Detect which cell encompasses the target text, then output its [x, y] center coordinate. 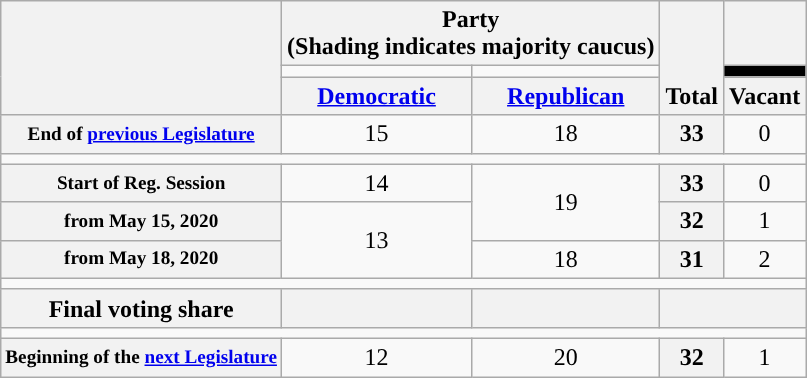
13 [377, 240]
15 [377, 134]
2 [764, 259]
Democratic [377, 96]
19 [566, 202]
12 [377, 357]
Start of Reg. Session [142, 183]
from May 15, 2020 [142, 221]
Republican [566, 96]
31 [692, 259]
Party (Shading indicates majority caucus) [471, 34]
Vacant [764, 96]
Final voting share [142, 308]
Beginning of the next Legislature [142, 357]
from May 18, 2020 [142, 259]
Total [692, 58]
20 [566, 357]
End of previous Legislature [142, 134]
14 [377, 183]
